For the text-containing cell, return its midpoint in (X, Y) coordinate format. 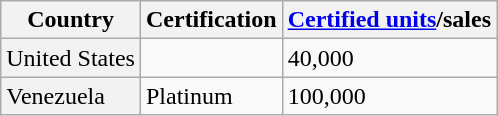
Country (71, 20)
Certification (211, 20)
Venezuela (71, 96)
Platinum (211, 96)
40,000 (389, 58)
100,000 (389, 96)
Certified units/sales (389, 20)
United States (71, 58)
